For the text-containing cell, return its midpoint in (x, y) coordinate format. 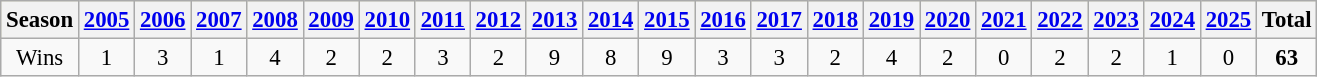
2008 (275, 20)
2019 (891, 20)
2022 (1060, 20)
2009 (331, 20)
Season (40, 20)
63 (1286, 58)
2024 (1172, 20)
8 (611, 58)
2017 (779, 20)
2021 (1004, 20)
2010 (387, 20)
2006 (163, 20)
2023 (1116, 20)
2013 (554, 20)
2012 (498, 20)
2005 (106, 20)
Wins (40, 58)
2015 (667, 20)
Total (1286, 20)
2016 (723, 20)
2007 (219, 20)
2025 (1228, 20)
2011 (442, 20)
2020 (948, 20)
2014 (611, 20)
2018 (835, 20)
